Provide the [X, Y] coordinate of the cell's center where the given text is located.  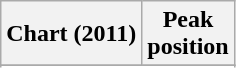
Chart (2011) [72, 34]
Peakposition [188, 34]
